Return the (x, y) coordinate for the center point of the cell that contains the specified text.  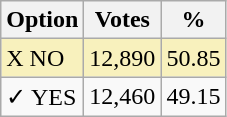
Votes (122, 20)
12,890 (122, 58)
✓ YES (42, 97)
Option (42, 20)
50.85 (194, 58)
49.15 (194, 97)
X NO (42, 58)
12,460 (122, 97)
% (194, 20)
